Identify which cell holds the provided text, then report its (X, Y) central coordinate. 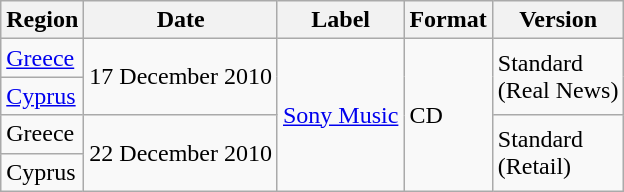
Standard (Retail) (558, 153)
Standard (Real News) (558, 77)
Sony Music (340, 115)
Format (448, 20)
17 December 2010 (181, 77)
Label (340, 20)
Date (181, 20)
CD (448, 115)
Version (558, 20)
22 December 2010 (181, 153)
Region (42, 20)
